Locate the cell with the specified text and output its [x, y] center coordinate. 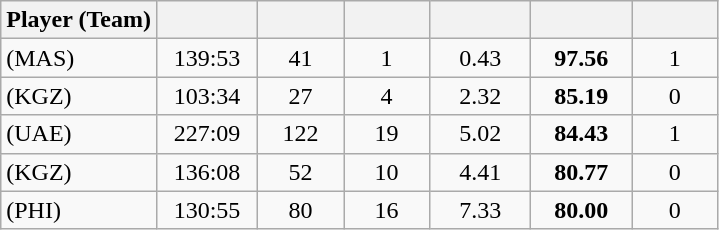
139:53 [206, 58]
0.43 [480, 58]
80.77 [582, 172]
(PHI) [79, 210]
(UAE) [79, 134]
41 [301, 58]
10 [387, 172]
130:55 [206, 210]
5.02 [480, 134]
97.56 [582, 58]
(MAS) [79, 58]
227:09 [206, 134]
16 [387, 210]
4.41 [480, 172]
27 [301, 96]
4 [387, 96]
Player (Team) [79, 20]
122 [301, 134]
7.33 [480, 210]
84.43 [582, 134]
136:08 [206, 172]
80 [301, 210]
85.19 [582, 96]
80.00 [582, 210]
2.32 [480, 96]
103:34 [206, 96]
52 [301, 172]
19 [387, 134]
